Return the [x, y] coordinate for the center point of the cell that contains the specified text.  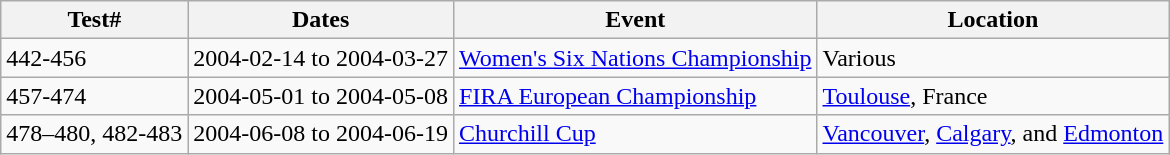
Vancouver, Calgary, and Edmonton [993, 134]
478–480, 482-483 [94, 134]
FIRA European Championship [636, 96]
Test# [94, 20]
Event [636, 20]
Toulouse, France [993, 96]
2004-02-14 to 2004-03-27 [321, 58]
Dates [321, 20]
Location [993, 20]
2004-06-08 to 2004-06-19 [321, 134]
Women's Six Nations Championship [636, 58]
442-456 [94, 58]
Churchill Cup [636, 134]
457-474 [94, 96]
2004-05-01 to 2004-05-08 [321, 96]
Various [993, 58]
